Determine the (X, Y) coordinate at the center of the cell enclosing the given text.  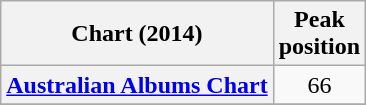
Peakposition (319, 34)
66 (319, 85)
Chart (2014) (137, 34)
Australian Albums Chart (137, 85)
